Detect which cell encompasses the target text, then output its [X, Y] center coordinate. 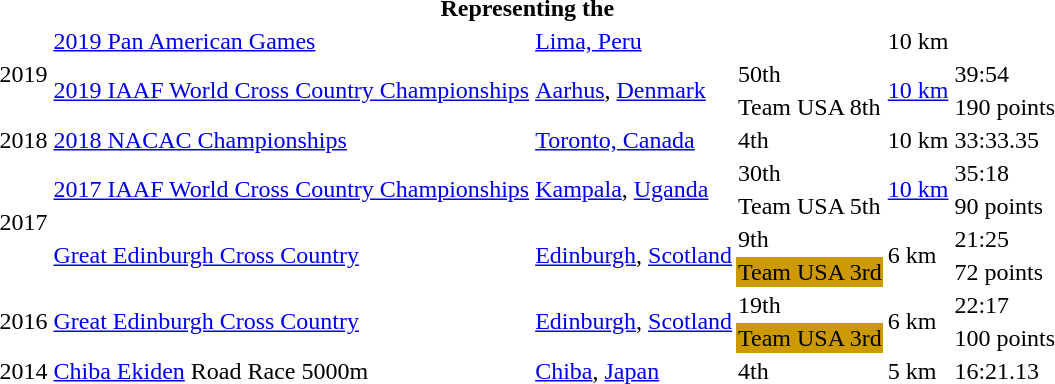
Aarhus, Denmark [634, 90]
9th [810, 239]
Team USA 5th [810, 206]
50th [810, 74]
4th [810, 140]
30th [810, 173]
2019 Pan American Games [292, 41]
2017 IAAF World Cross Country Championships [292, 190]
Team USA 8th [810, 107]
Kampala, Uganda [634, 190]
Toronto, Canada [634, 140]
2019 IAAF World Cross Country Championships [292, 90]
19th [810, 305]
Lima, Peru [634, 41]
2018 NACAC Championships [292, 140]
